Identify which cell holds the provided text, then report its (X, Y) central coordinate. 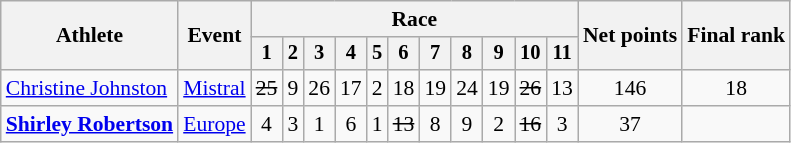
37 (630, 124)
Final rank (736, 36)
5 (378, 54)
Mistral (214, 88)
24 (467, 88)
25 (267, 88)
17 (351, 88)
Christine Johnston (90, 88)
Race (414, 19)
146 (630, 88)
16 (530, 124)
Europe (214, 124)
10 (530, 54)
11 (562, 54)
7 (435, 54)
Shirley Robertson (90, 124)
Event (214, 36)
Net points (630, 36)
Athlete (90, 36)
